Locate the cell with the specified text and output its [x, y] center coordinate. 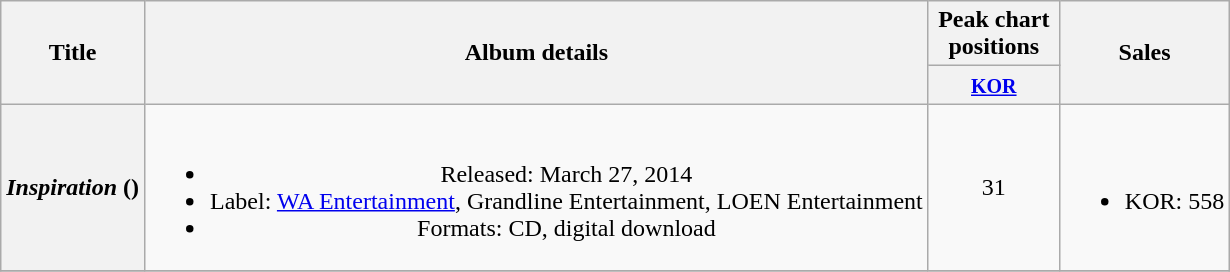
KOR [994, 85]
Album details [537, 52]
Sales [1144, 52]
KOR: 558 [1144, 188]
Title [73, 52]
Inspiration () [73, 188]
Released: March 27, 2014Label: WA Entertainment, Grandline Entertainment, LOEN EntertainmentFormats: CD, digital download [537, 188]
31 [994, 188]
Peak chart positions [994, 34]
